Search for the cell housing the specified text and yield its [X, Y] center coordinate. 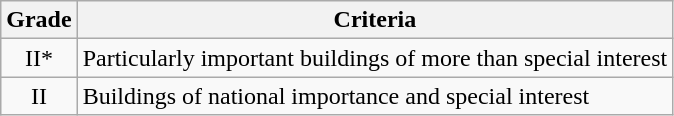
Grade [39, 20]
Particularly important buildings of more than special interest [375, 58]
Criteria [375, 20]
II* [39, 58]
Buildings of national importance and special interest [375, 96]
II [39, 96]
